Extract the [x, y] coordinate from the center of the cell holding the provided text.  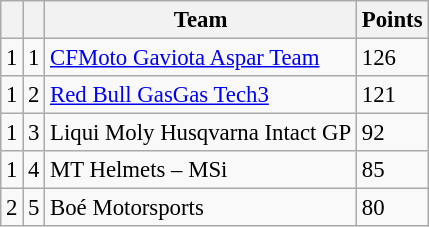
Team [201, 20]
121 [392, 95]
Boé Motorsports [201, 208]
CFMoto Gaviota Aspar Team [201, 58]
92 [392, 133]
4 [34, 170]
3 [34, 133]
5 [34, 208]
80 [392, 208]
MT Helmets – MSi [201, 170]
Red Bull GasGas Tech3 [201, 95]
126 [392, 58]
85 [392, 170]
Points [392, 20]
Liqui Moly Husqvarna Intact GP [201, 133]
